Return [X, Y] of the center of cell containing provided text 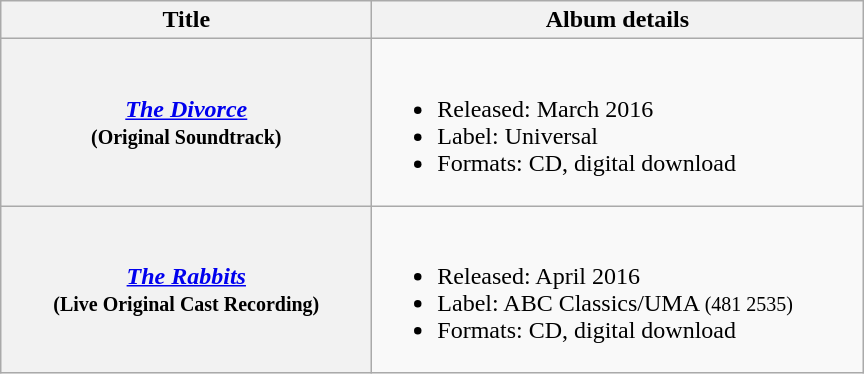
Title [186, 20]
The Divorce(Original Soundtrack) [186, 122]
Released: April 2016Label: ABC Classics/UMA (481 2535)Formats: CD, digital download [618, 290]
The Rabbits(Live Original Cast Recording) [186, 290]
Released: March 2016Label: UniversalFormats: CD, digital download [618, 122]
Album details [618, 20]
